Search for the cell housing the specified text and yield its [X, Y] center coordinate. 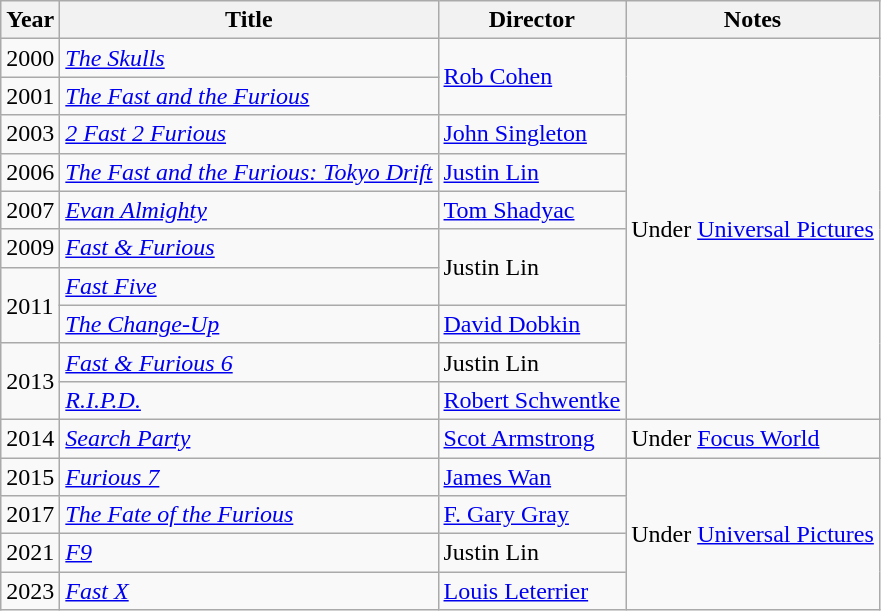
James Wan [532, 477]
Year [30, 20]
F. Gary Gray [532, 515]
2014 [30, 438]
Search Party [249, 438]
Fast Five [249, 286]
2006 [30, 172]
The Skulls [249, 58]
John Singleton [532, 134]
2021 [30, 553]
Tom Shadyac [532, 210]
2013 [30, 381]
Louis Leterrier [532, 591]
Robert Schwentke [532, 400]
Scot Armstrong [532, 438]
The Fast and the Furious [249, 96]
2001 [30, 96]
David Dobkin [532, 324]
2 Fast 2 Furious [249, 134]
2003 [30, 134]
2007 [30, 210]
2015 [30, 477]
The Fast and the Furious: Tokyo Drift [249, 172]
Title [249, 20]
Furious 7 [249, 477]
2000 [30, 58]
Fast & Furious 6 [249, 362]
2017 [30, 515]
2023 [30, 591]
The Fate of the Furious [249, 515]
Under Focus World [753, 438]
Fast & Furious [249, 248]
The Change-Up [249, 324]
Director [532, 20]
R.I.P.D. [249, 400]
Notes [753, 20]
Evan Almighty [249, 210]
Fast X [249, 591]
2011 [30, 305]
F9 [249, 553]
Rob Cohen [532, 77]
2009 [30, 248]
